Determine the (x, y) coordinate at the center of the cell enclosing the given text.  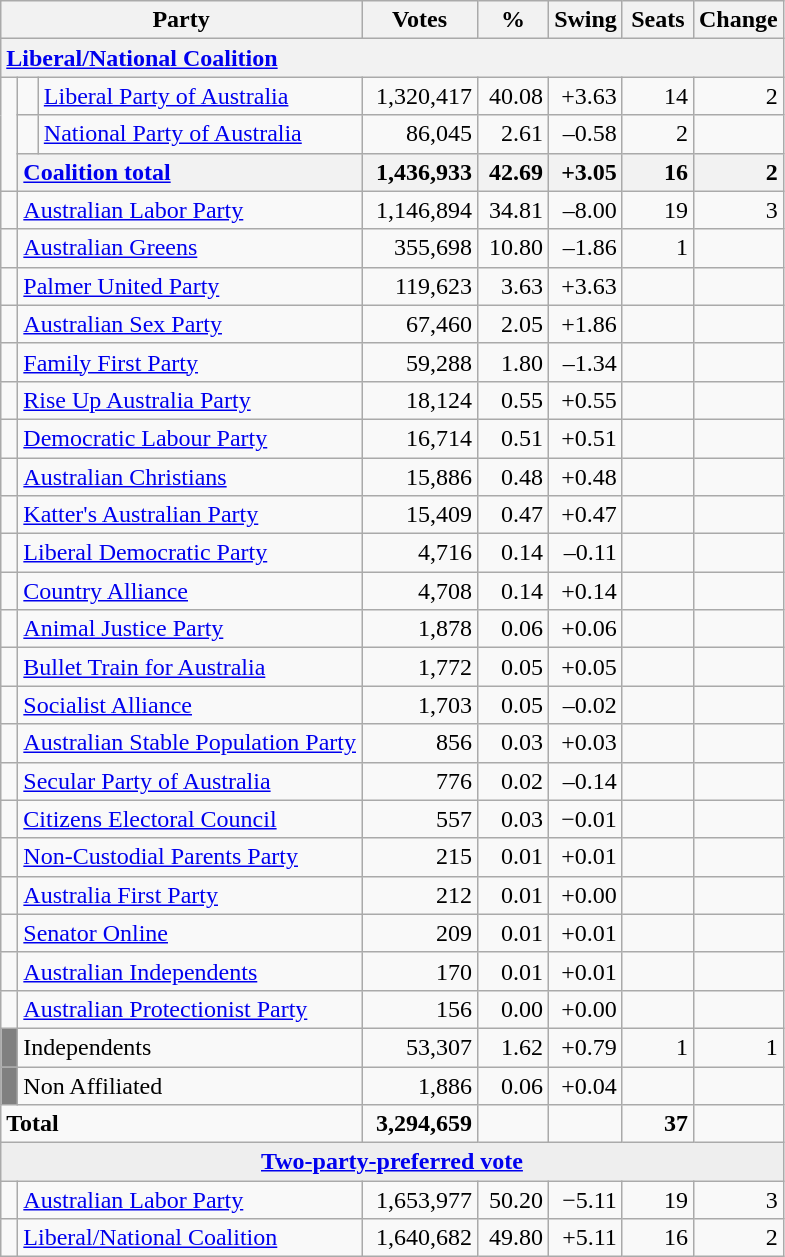
+0.14 (586, 591)
Non-Custodial Parents Party (190, 857)
0.00 (514, 1009)
10.80 (514, 248)
49.80 (514, 1238)
–1.34 (586, 362)
59,288 (420, 362)
50.20 (514, 1200)
Palmer United Party (190, 286)
+0.51 (586, 438)
212 (420, 895)
215 (420, 857)
Australian Greens (190, 248)
–0.14 (586, 781)
+0.79 (586, 1047)
1,878 (420, 629)
776 (420, 781)
Democratic Labour Party (190, 438)
557 (420, 819)
Socialist Alliance (190, 705)
–0.02 (586, 705)
Liberal Democratic Party (190, 553)
+5.11 (586, 1238)
+1.86 (586, 324)
Votes (420, 20)
Liberal Party of Australia (200, 96)
+3.05 (586, 172)
Family First Party (190, 362)
Citizens Electoral Council (190, 819)
3,294,659 (420, 1124)
Australian Stable Population Party (190, 743)
86,045 (420, 134)
1,640,682 (420, 1238)
Australia First Party (190, 895)
4,708 (420, 591)
1.62 (514, 1047)
53,307 (420, 1047)
Swing (586, 20)
1,320,417 (420, 96)
1,146,894 (420, 210)
Australian Independents (190, 971)
Country Alliance (190, 591)
Party (182, 20)
Rise Up Australia Party (190, 400)
Two-party-preferred vote (392, 1162)
856 (420, 743)
Bullet Train for Australia (190, 667)
0.47 (514, 515)
Australian Protectionist Party (190, 1009)
−0.01 (586, 819)
Independents (190, 1047)
170 (420, 971)
1,436,933 (420, 172)
Secular Party of Australia (190, 781)
+0.05 (586, 667)
34.81 (514, 210)
1,772 (420, 667)
–0.58 (586, 134)
Total (182, 1124)
156 (420, 1009)
Senator Online (190, 933)
2.61 (514, 134)
National Party of Australia (200, 134)
Seats (658, 20)
–1.86 (586, 248)
0.51 (514, 438)
355,698 (420, 248)
1,703 (420, 705)
119,623 (420, 286)
Australian Christians (190, 477)
1.80 (514, 362)
+0.04 (586, 1085)
–8.00 (586, 210)
4,716 (420, 553)
15,409 (420, 515)
Australian Sex Party (190, 324)
18,124 (420, 400)
Animal Justice Party (190, 629)
% (514, 20)
37 (658, 1124)
Coalition total (190, 172)
42.69 (514, 172)
Change (738, 20)
3.63 (514, 286)
+0.03 (586, 743)
Katter's Australian Party (190, 515)
+0.55 (586, 400)
Non Affiliated (190, 1085)
14 (658, 96)
+0.47 (586, 515)
40.08 (514, 96)
0.02 (514, 781)
15,886 (420, 477)
0.48 (514, 477)
16,714 (420, 438)
+0.48 (586, 477)
1,653,977 (420, 1200)
67,460 (420, 324)
209 (420, 933)
0.55 (514, 400)
+0.06 (586, 629)
−5.11 (586, 1200)
–0.11 (586, 553)
1,886 (420, 1085)
2.05 (514, 324)
